Detect which cell encompasses the target text, then output its (X, Y) center coordinate. 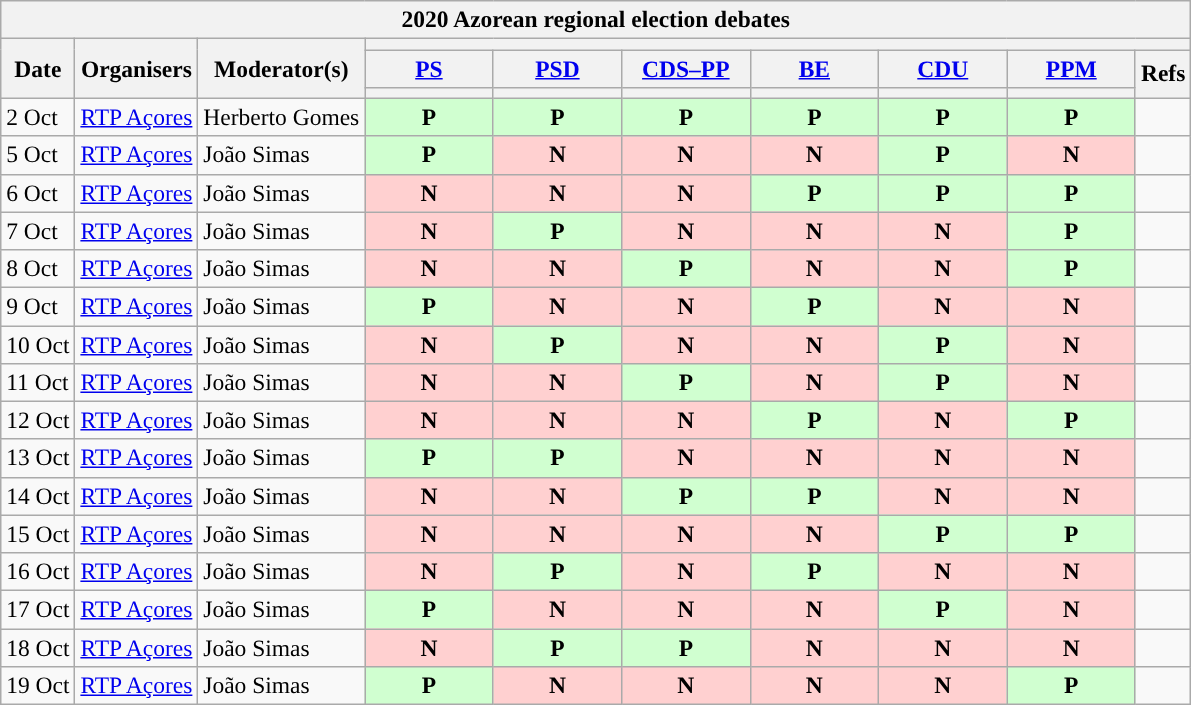
Date (38, 68)
Herberto Gomes (282, 117)
18 Oct (38, 647)
BE (814, 68)
15 Oct (38, 534)
12 Oct (38, 420)
11 Oct (38, 382)
PPM (1071, 68)
PS (429, 68)
10 Oct (38, 344)
2 Oct (38, 117)
8 Oct (38, 268)
Refs (1162, 74)
19 Oct (38, 685)
2020 Azorean regional election debates (596, 19)
17 Oct (38, 609)
Moderator(s) (282, 68)
PSD (557, 68)
CDS–PP (686, 68)
6 Oct (38, 193)
16 Oct (38, 571)
9 Oct (38, 306)
CDU (943, 68)
Organisers (136, 68)
13 Oct (38, 458)
7 Oct (38, 231)
14 Oct (38, 496)
5 Oct (38, 155)
